Locate the cell with the specified text and output its [x, y] center coordinate. 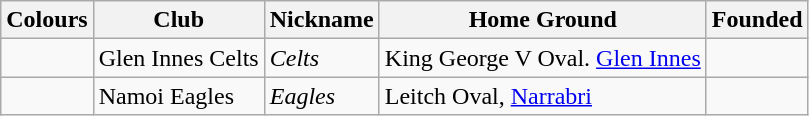
King George V Oval. Glen Innes [542, 58]
Nickname [322, 20]
Leitch Oval, Narrabri [542, 96]
Club [178, 20]
Eagles [322, 96]
Namoi Eagles [178, 96]
Founded [757, 20]
Glen Innes Celts [178, 58]
Colours [47, 20]
Home Ground [542, 20]
Celts [322, 58]
